Pinpoint the cell where the given text exists, returning its (X, Y) midpoint coordinate. 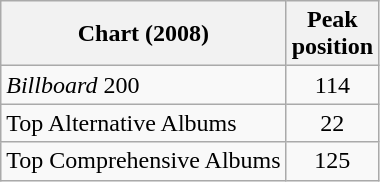
Peakposition (332, 34)
125 (332, 161)
Billboard 200 (144, 85)
Top Alternative Albums (144, 123)
22 (332, 123)
Top Comprehensive Albums (144, 161)
Chart (2008) (144, 34)
114 (332, 85)
